Detect which cell encompasses the target text, then output its [X, Y] center coordinate. 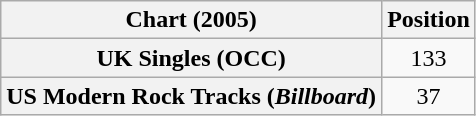
37 [429, 96]
Chart (2005) [192, 20]
Position [429, 20]
UK Singles (OCC) [192, 58]
US Modern Rock Tracks (Billboard) [192, 96]
133 [429, 58]
